Return [x, y] of the center of cell containing provided text 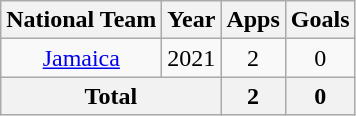
Year [192, 20]
Apps [253, 20]
Total [111, 96]
Goals [320, 20]
2021 [192, 58]
Jamaica [82, 58]
National Team [82, 20]
